Find where the given text appears and provide that cell's center as (x, y) coordinate. 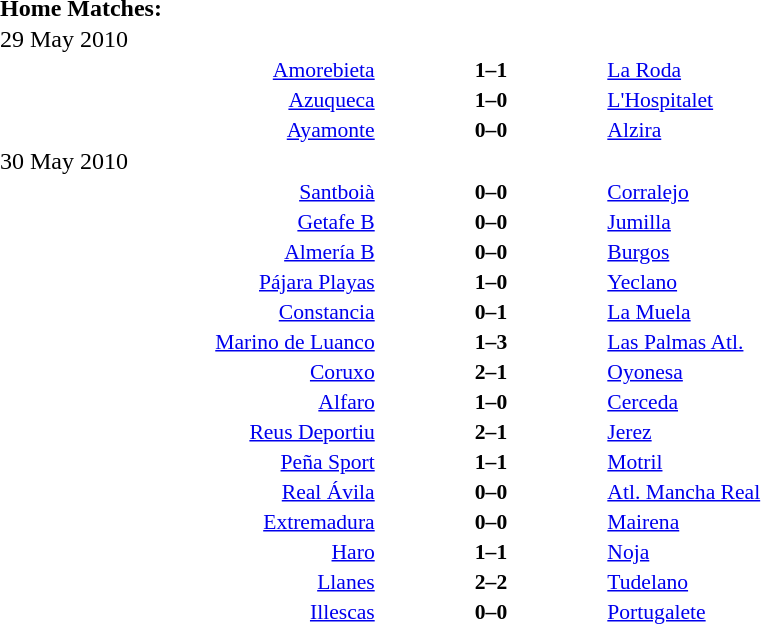
0–1 (492, 312)
2–2 (492, 582)
1–3 (492, 342)
